Return the [X, Y] coordinate for the center point of the cell that contains the specified text.  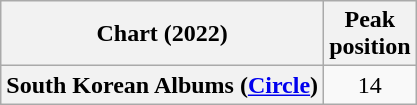
Chart (2022) [162, 34]
South Korean Albums (Circle) [162, 85]
14 [370, 85]
Peakposition [370, 34]
